Locate the cell with the specified text and output its (x, y) center coordinate. 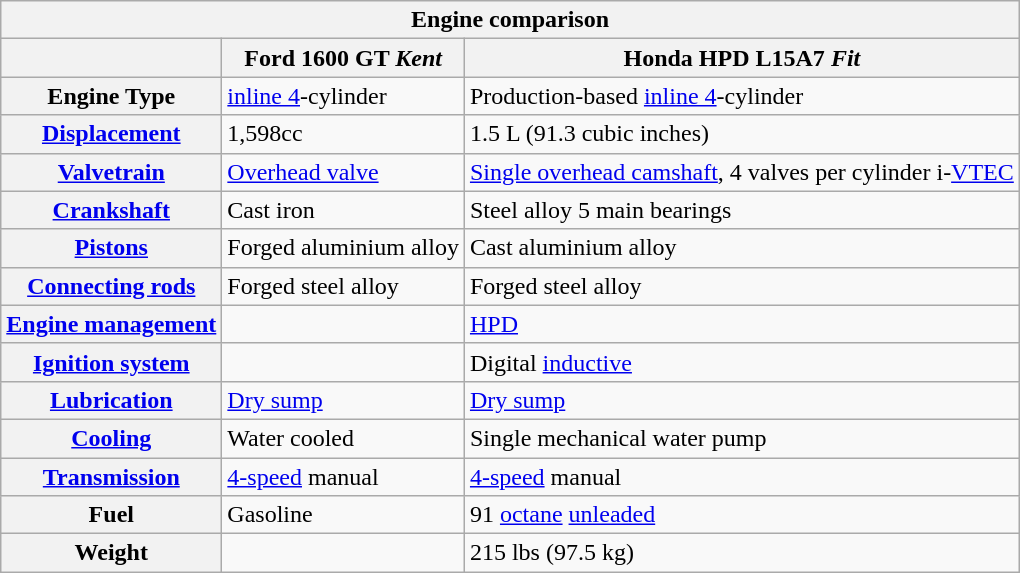
Overhead valve (344, 172)
Lubrication (112, 400)
1.5 L (91.3 cubic inches) (742, 134)
Honda HPD L15A7 Fit (742, 58)
Single overhead camshaft, 4 valves per cylinder i-VTEC (742, 172)
Engine Type (112, 96)
Displacement (112, 134)
Water cooled (344, 438)
Valvetrain (112, 172)
Cooling (112, 438)
91 octane unleaded (742, 515)
HPD (742, 324)
Engine management (112, 324)
215 lbs (97.5 kg) (742, 553)
Forged aluminium alloy (344, 248)
Connecting rods (112, 286)
Fuel (112, 515)
Ford 1600 GT Kent (344, 58)
Cast aluminium alloy (742, 248)
inline 4-cylinder (344, 96)
Cast iron (344, 210)
Transmission (112, 477)
Production-based inline 4-cylinder (742, 96)
Engine comparison (510, 20)
Digital inductive (742, 362)
Gasoline (344, 515)
Ignition system (112, 362)
1,598cc (344, 134)
Pistons (112, 248)
Weight (112, 553)
Single mechanical water pump (742, 438)
Crankshaft (112, 210)
Steel alloy 5 main bearings (742, 210)
